From the cell containing the given text, extract its center point as (X, Y) coordinate. 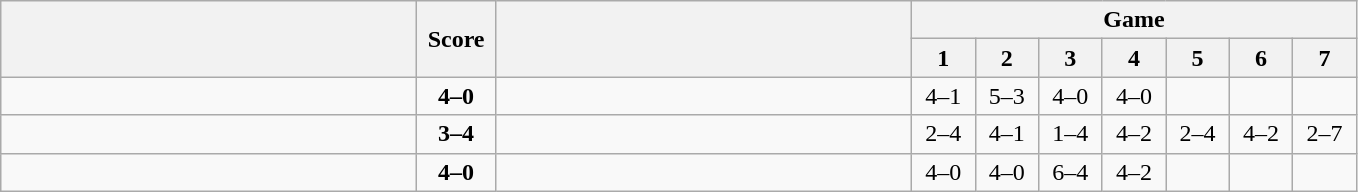
4 (1134, 58)
3 (1071, 58)
2 (1007, 58)
Game (1134, 20)
6 (1261, 58)
1 (943, 58)
1–4 (1071, 134)
6–4 (1071, 172)
7 (1325, 58)
2–7 (1325, 134)
5–3 (1007, 96)
3–4 (456, 134)
Score (456, 39)
5 (1198, 58)
